Output the (X, Y) coordinate of the center of the cell containing the given text.  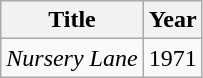
Title (72, 20)
Year (172, 20)
1971 (172, 58)
Nursery Lane (72, 58)
